Determine the [x, y] coordinate at the center of the cell enclosing the given text.  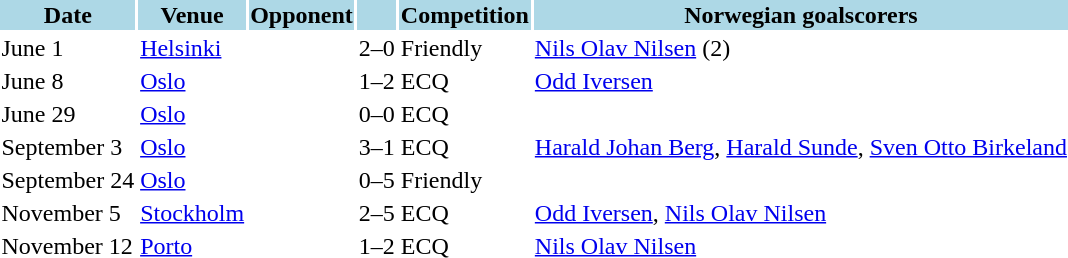
1–2 [376, 81]
Odd Iversen, Nils Olav Nilsen [800, 213]
September 3 [68, 147]
0–5 [376, 180]
Norwegian goalscorers [800, 15]
Venue [192, 15]
0–0 [376, 114]
2–0 [376, 48]
Date [68, 15]
Helsinki [192, 48]
November 5 [68, 213]
June 8 [68, 81]
Competition [464, 15]
June 1 [68, 48]
June 29 [68, 114]
Opponent [302, 15]
3–1 [376, 147]
September 24 [68, 180]
Harald Johan Berg, Harald Sunde, Sven Otto Birkeland [800, 147]
Odd Iversen [800, 81]
2–5 [376, 213]
Nils Olav Nilsen (2) [800, 48]
Stockholm [192, 213]
